Extract the (x, y) coordinate from the center of the cell holding the provided text.  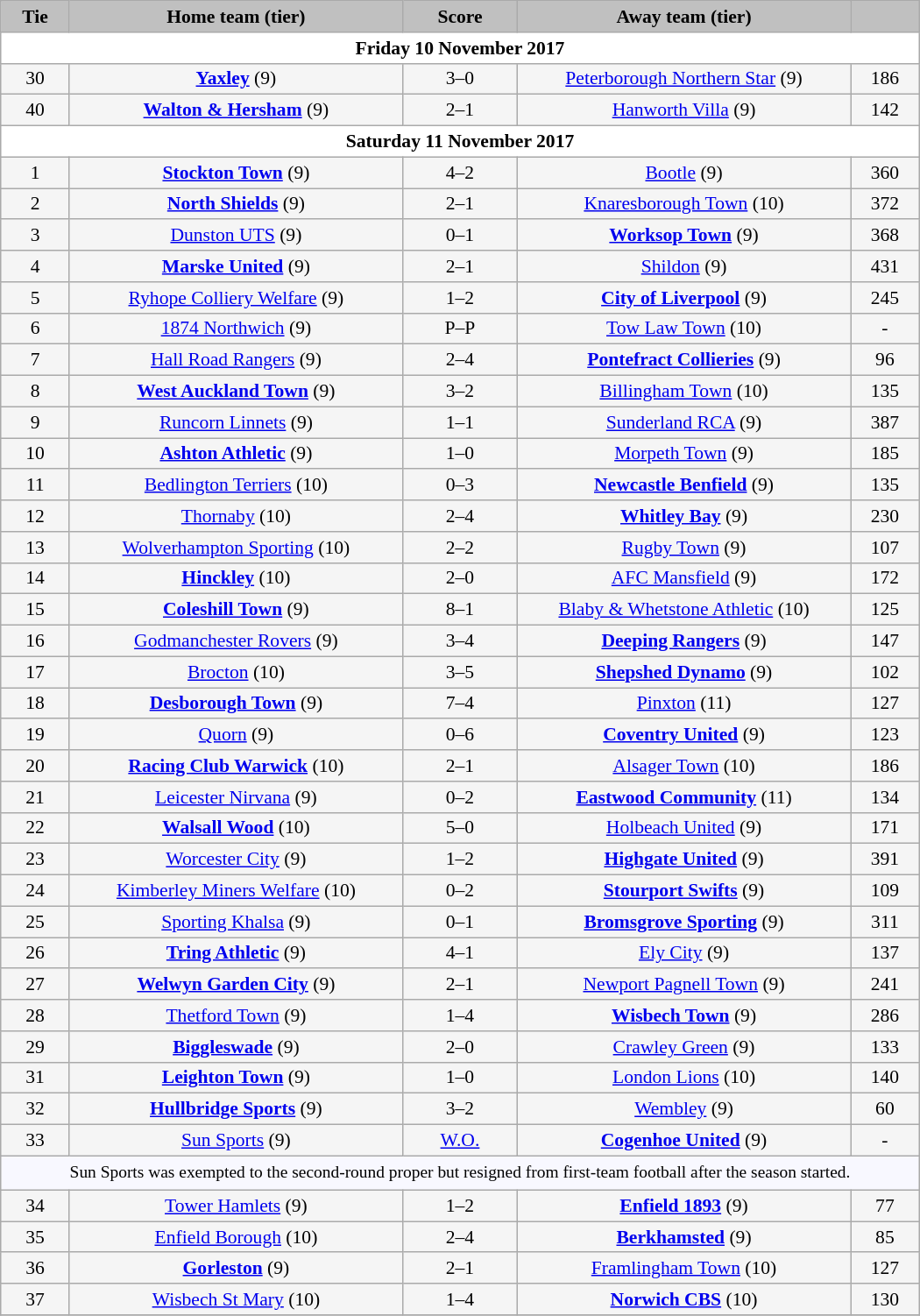
15 (35, 610)
Yaxley (9) (236, 79)
102 (885, 672)
1 (35, 173)
33 (35, 1141)
123 (885, 735)
Pontefract Collieries (9) (684, 360)
40 (35, 110)
5 (35, 298)
W.O. (459, 1141)
Newport Pagnell Town (9) (684, 985)
Bootle (9) (684, 173)
Peterborough Northern Star (9) (684, 79)
60 (885, 1109)
Brocton (10) (236, 672)
17 (35, 672)
Leighton Town (9) (236, 1078)
Stourport Swifts (9) (684, 891)
34 (35, 1206)
Gorleston (9) (236, 1269)
Thetford Town (9) (236, 1015)
Dunston UTS (9) (236, 236)
Ryhope Colliery Welfare (9) (236, 298)
37 (35, 1299)
185 (885, 454)
85 (885, 1237)
77 (885, 1206)
125 (885, 610)
147 (885, 641)
AFC Mansfield (9) (684, 578)
26 (35, 953)
7 (35, 360)
Bedlington Terriers (10) (236, 485)
Alsager Town (10) (684, 766)
Racing Club Warwick (10) (236, 766)
137 (885, 953)
31 (35, 1078)
Desborough Town (9) (236, 704)
Newcastle Benfield (9) (684, 485)
Wisbech Town (9) (684, 1015)
22 (35, 828)
Walsall Wood (10) (236, 828)
Worcester City (9) (236, 860)
Sun Sports (9) (236, 1141)
West Auckland Town (9) (236, 392)
Home team (tier) (236, 17)
Wolverhampton Sporting (10) (236, 548)
21 (35, 797)
8 (35, 392)
Knaresborough Town (10) (684, 204)
Hullbridge Sports (9) (236, 1109)
311 (885, 922)
Whitley Bay (9) (684, 516)
Tie (35, 17)
36 (35, 1269)
0–6 (459, 735)
Away team (tier) (684, 17)
16 (35, 641)
Hinckley (10) (236, 578)
391 (885, 860)
4 (35, 266)
286 (885, 1015)
24 (35, 891)
Norwich CBS (10) (684, 1299)
Ashton Athletic (9) (236, 454)
245 (885, 298)
140 (885, 1078)
Berkhamsted (9) (684, 1237)
130 (885, 1299)
18 (35, 704)
Shildon (9) (684, 266)
Enfield Borough (10) (236, 1237)
Tower Hamlets (9) (236, 1206)
Sporting Khalsa (9) (236, 922)
Quorn (9) (236, 735)
29 (35, 1047)
13 (35, 548)
Crawley Green (9) (684, 1047)
Walton & Hersham (9) (236, 110)
230 (885, 516)
Rugby Town (9) (684, 548)
Hall Road Rangers (9) (236, 360)
Wembley (9) (684, 1109)
3–0 (459, 79)
Holbeach United (9) (684, 828)
142 (885, 110)
Framlingham Town (10) (684, 1269)
241 (885, 985)
32 (35, 1109)
Leicester Nirvana (9) (236, 797)
0–3 (459, 485)
North Shields (9) (236, 204)
133 (885, 1047)
96 (885, 360)
6 (35, 329)
P–P (459, 329)
Ely City (9) (684, 953)
368 (885, 236)
Highgate United (9) (684, 860)
Billingham Town (10) (684, 392)
Deeping Rangers (9) (684, 641)
387 (885, 422)
25 (35, 922)
3–4 (459, 641)
2 (35, 204)
Shepshed Dynamo (9) (684, 672)
1874 Northwich (9) (236, 329)
9 (35, 422)
Friday 10 November 2017 (460, 48)
171 (885, 828)
12 (35, 516)
Saturday 11 November 2017 (460, 142)
Welwyn Garden City (9) (236, 985)
Tring Athletic (9) (236, 953)
3 (35, 236)
4–1 (459, 953)
Marske United (9) (236, 266)
27 (35, 985)
Hanworth Villa (9) (684, 110)
Thornaby (10) (236, 516)
Runcorn Linnets (9) (236, 422)
109 (885, 891)
134 (885, 797)
4–2 (459, 173)
Cogenhoe United (9) (684, 1141)
20 (35, 766)
Coventry United (9) (684, 735)
172 (885, 578)
Morpeth Town (9) (684, 454)
Blaby & Whetstone Athletic (10) (684, 610)
14 (35, 578)
3–5 (459, 672)
8–1 (459, 610)
2–2 (459, 548)
5–0 (459, 828)
35 (35, 1237)
Stockton Town (9) (236, 173)
10 (35, 454)
Wisbech St Mary (10) (236, 1299)
Sunderland RCA (9) (684, 422)
107 (885, 548)
Godmanchester Rovers (9) (236, 641)
Eastwood Community (11) (684, 797)
Score (459, 17)
Biggleswade (9) (236, 1047)
372 (885, 204)
7–4 (459, 704)
London Lions (10) (684, 1078)
Enfield 1893 (9) (684, 1206)
11 (35, 485)
19 (35, 735)
Bromsgrove Sporting (9) (684, 922)
Tow Law Town (10) (684, 329)
Coleshill Town (9) (236, 610)
Kimberley Miners Welfare (10) (236, 891)
City of Liverpool (9) (684, 298)
28 (35, 1015)
431 (885, 266)
360 (885, 173)
Pinxton (11) (684, 704)
1–1 (459, 422)
23 (35, 860)
Worksop Town (9) (684, 236)
Sun Sports was exempted to the second-round proper but resigned from first-team football after the season started. (460, 1172)
30 (35, 79)
